Scan for the cell matching the given text and deliver its (X, Y) coordinate at center. 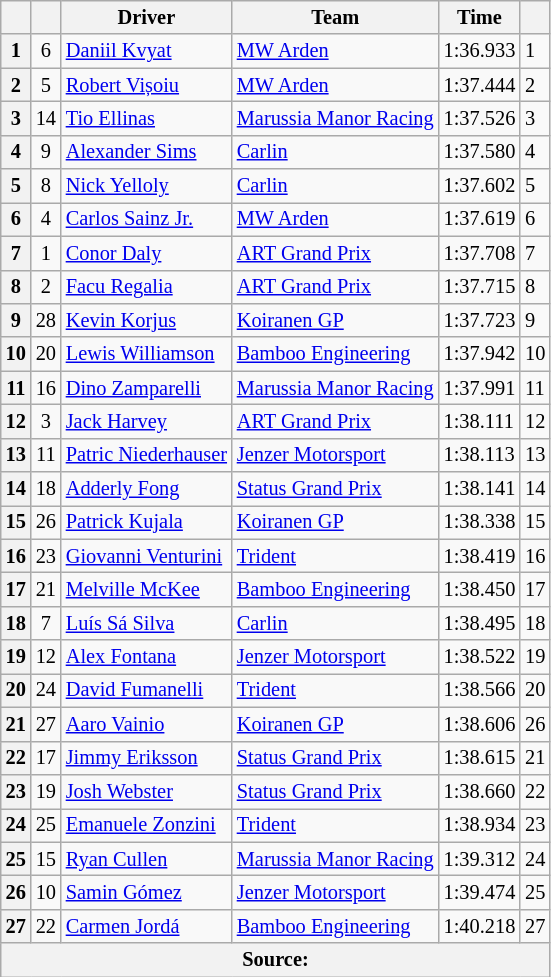
1:39.474 (480, 892)
28 (46, 320)
Adderly Fong (146, 489)
Kevin Korjus (146, 320)
Emanuele Zonzini (146, 825)
Samin Gómez (146, 892)
Ryan Cullen (146, 859)
1:38.450 (480, 589)
Nick Yelloly (146, 186)
Melville McKee (146, 589)
Josh Webster (146, 791)
Lewis Williamson (146, 354)
1:38.419 (480, 556)
1:38.495 (480, 623)
1:38.566 (480, 690)
Time (480, 17)
1:37.619 (480, 219)
Facu Regalia (146, 287)
Alexander Sims (146, 152)
Team (336, 17)
1:37.715 (480, 287)
Patric Niederhauser (146, 455)
Carmen Jordá (146, 926)
1:39.312 (480, 859)
Aaro Vainio (146, 724)
1:37.723 (480, 320)
1:38.606 (480, 724)
1:37.942 (480, 354)
Tio Ellinas (146, 118)
1:38.113 (480, 455)
1:37.526 (480, 118)
1:37.444 (480, 85)
1:38.660 (480, 791)
Driver (146, 17)
1:37.602 (480, 186)
1:37.580 (480, 152)
1:38.141 (480, 489)
1:38.615 (480, 758)
1:38.338 (480, 522)
Luís Sá Silva (146, 623)
1:36.933 (480, 51)
Jimmy Eriksson (146, 758)
Source: (276, 960)
1:38.522 (480, 657)
Carlos Sainz Jr. (146, 219)
1:37.991 (480, 388)
David Fumanelli (146, 690)
Robert Vișoiu (146, 85)
Daniil Kvyat (146, 51)
Giovanni Venturini (146, 556)
1:37.708 (480, 253)
Patrick Kujala (146, 522)
Jack Harvey (146, 421)
Conor Daly (146, 253)
Dino Zamparelli (146, 388)
1:38.934 (480, 825)
1:38.111 (480, 421)
Alex Fontana (146, 657)
1:40.218 (480, 926)
